Return the (x, y) coordinate for the center point of the cell that contains the specified text.  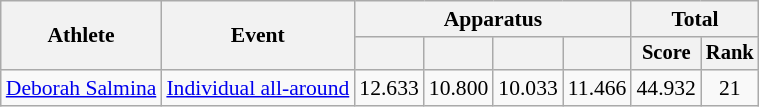
10.033 (528, 88)
Athlete (82, 36)
Apparatus (492, 19)
11.466 (598, 88)
Rank (730, 54)
Individual all-around (258, 88)
12.633 (388, 88)
10.800 (458, 88)
Event (258, 36)
44.932 (666, 88)
Deborah Salmina (82, 88)
21 (730, 88)
Total (694, 19)
Score (666, 54)
